Extract the [X, Y] coordinate from the center of the cell holding the provided text.  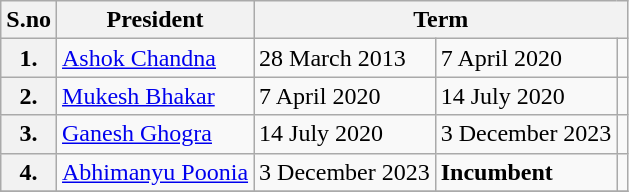
3. [29, 134]
Abhimanyu Poonia [156, 172]
Incumbent [526, 172]
Ganesh Ghogra [156, 134]
President [156, 20]
Term [441, 20]
28 March 2013 [345, 58]
1. [29, 58]
Mukesh Bhakar [156, 96]
4. [29, 172]
S.no [29, 20]
2. [29, 96]
Ashok Chandna [156, 58]
